Extract the (x, y) coordinate from the center of the cell holding the provided text.  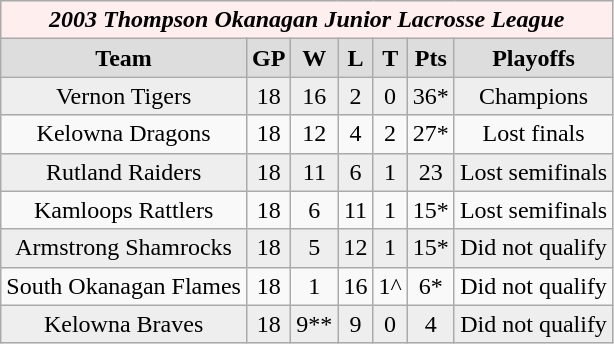
Team (124, 58)
Kelowna Braves (124, 324)
27* (430, 134)
Kamloops Rattlers (124, 210)
GP (268, 58)
Lost finals (533, 134)
Champions (533, 96)
23 (430, 172)
36* (430, 96)
Playoffs (533, 58)
L (356, 58)
Pts (430, 58)
5 (314, 248)
9** (314, 324)
Vernon Tigers (124, 96)
9 (356, 324)
1^ (390, 286)
W (314, 58)
6* (430, 286)
Armstrong Shamrocks (124, 248)
Rutland Raiders (124, 172)
2003 Thompson Okanagan Junior Lacrosse League (307, 20)
Kelowna Dragons (124, 134)
T (390, 58)
South Okanagan Flames (124, 286)
